For the text-containing cell, return its midpoint in (x, y) coordinate format. 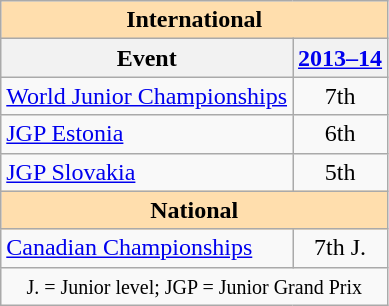
World Junior Championships (147, 96)
Event (147, 58)
International (194, 20)
7th (340, 96)
2013–14 (340, 58)
JGP Estonia (147, 134)
6th (340, 134)
Canadian Championships (147, 248)
J. = Junior level; JGP = Junior Grand Prix (194, 286)
JGP Slovakia (147, 172)
7th J. (340, 248)
5th (340, 172)
National (194, 210)
